Search for the cell housing the specified text and yield its [X, Y] center coordinate. 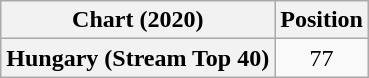
77 [322, 58]
Hungary (Stream Top 40) [138, 58]
Position [322, 20]
Chart (2020) [138, 20]
